Identify which cell holds the provided text, then report its (X, Y) central coordinate. 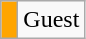
Guest (52, 20)
